Scan for the cell matching the given text and deliver its (X, Y) coordinate at center. 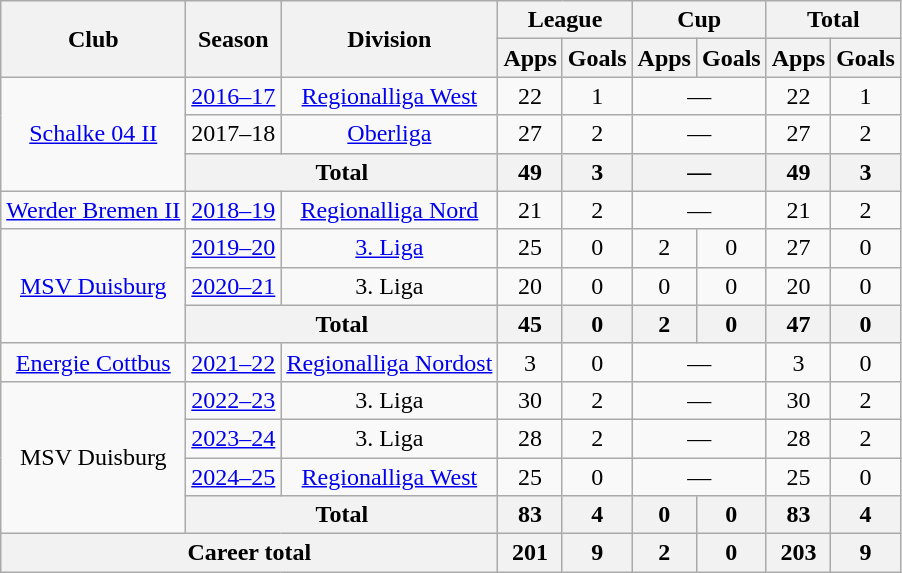
Regionalliga Nord (390, 210)
2019–20 (234, 248)
Werder Bremen II (94, 210)
Cup (699, 20)
47 (798, 324)
Club (94, 39)
2021–22 (234, 362)
Oberliga (390, 134)
203 (798, 553)
2016–17 (234, 96)
2022–23 (234, 400)
Energie Cottbus (94, 362)
201 (530, 553)
2024–25 (234, 477)
Regionalliga Nordost (390, 362)
2020–21 (234, 286)
Season (234, 39)
2017–18 (234, 134)
Schalke 04 II (94, 134)
Career total (250, 553)
Division (390, 39)
45 (530, 324)
2018–19 (234, 210)
2023–24 (234, 438)
League (565, 20)
